Identify which cell holds the provided text, then report its [x, y] central coordinate. 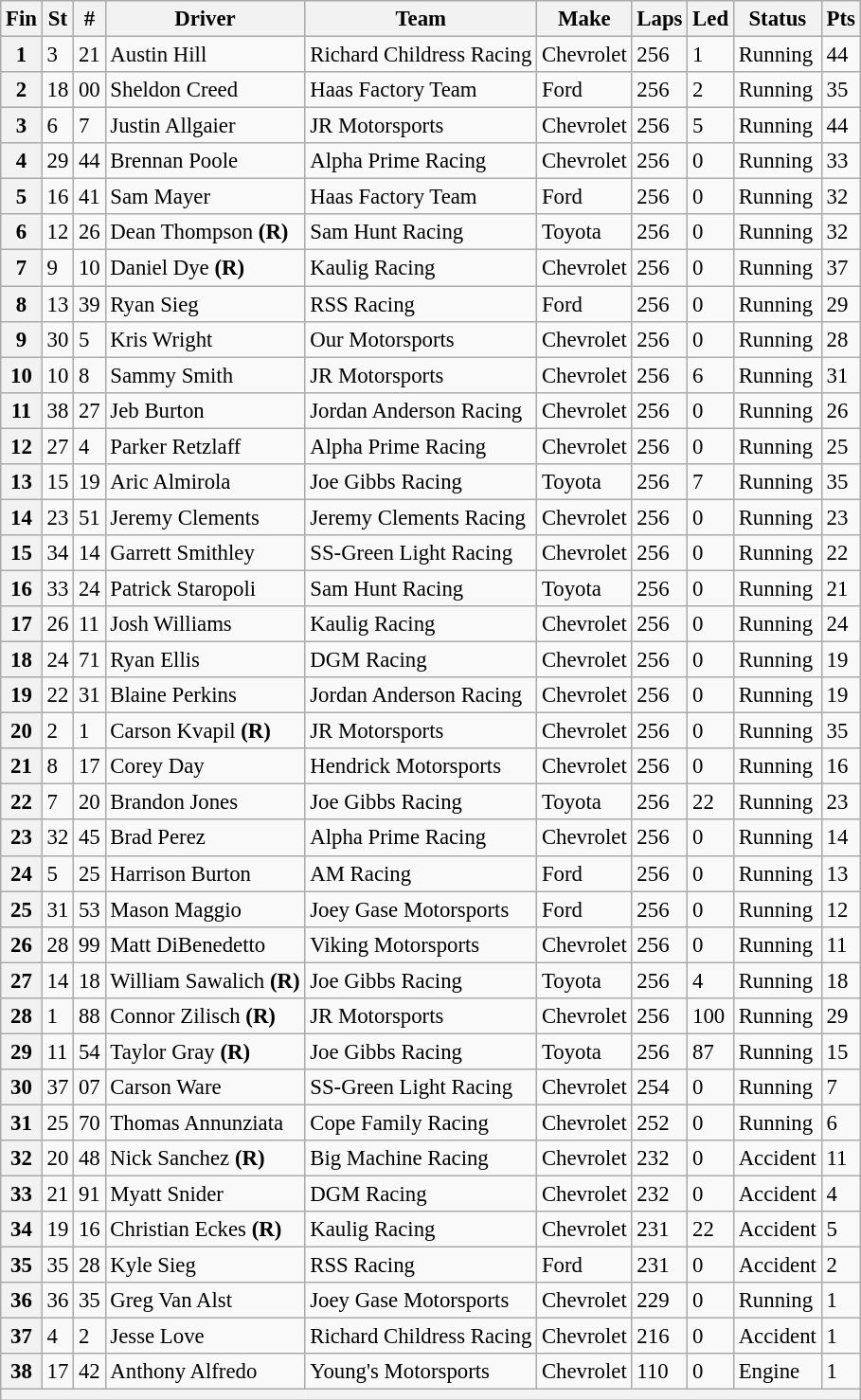
St [57, 19]
Justin Allgaier [205, 126]
Blaine Perkins [205, 695]
252 [659, 1122]
53 [89, 909]
99 [89, 944]
Thomas Annunziata [205, 1122]
Greg Van Alst [205, 1301]
70 [89, 1122]
Hendrick Motorsports [421, 766]
Patrick Staropoli [205, 588]
Jeremy Clements [205, 517]
Kris Wright [205, 339]
Ryan Ellis [205, 660]
100 [710, 1016]
Viking Motorsports [421, 944]
229 [659, 1301]
Led [710, 19]
Cope Family Racing [421, 1122]
Jeb Burton [205, 410]
Jesse Love [205, 1337]
42 [89, 1373]
48 [89, 1158]
00 [89, 90]
Fin [22, 19]
Myatt Snider [205, 1194]
54 [89, 1051]
# [89, 19]
Garrett Smithley [205, 553]
41 [89, 197]
87 [710, 1051]
Daniel Dye (R) [205, 268]
AM Racing [421, 873]
07 [89, 1087]
Engine [777, 1373]
Nick Sanchez (R) [205, 1158]
88 [89, 1016]
Taylor Gray (R) [205, 1051]
110 [659, 1373]
Matt DiBenedetto [205, 944]
39 [89, 304]
Laps [659, 19]
Make [584, 19]
216 [659, 1337]
Mason Maggio [205, 909]
Our Motorsports [421, 339]
Sheldon Creed [205, 90]
Parker Retzlaff [205, 446]
Jeremy Clements Racing [421, 517]
91 [89, 1194]
Carson Kvapil (R) [205, 731]
Brennan Poole [205, 161]
Status [777, 19]
Kyle Sieg [205, 1265]
Young's Motorsports [421, 1373]
Big Machine Racing [421, 1158]
Sammy Smith [205, 375]
Harrison Burton [205, 873]
Connor Zilisch (R) [205, 1016]
Brandon Jones [205, 802]
Driver [205, 19]
Brad Perez [205, 838]
71 [89, 660]
Pts [841, 19]
William Sawalich (R) [205, 980]
Corey Day [205, 766]
Sam Mayer [205, 197]
Anthony Alfredo [205, 1373]
Dean Thompson (R) [205, 232]
254 [659, 1087]
Aric Almirola [205, 482]
Carson Ware [205, 1087]
45 [89, 838]
Josh Williams [205, 624]
51 [89, 517]
Christian Eckes (R) [205, 1229]
Austin Hill [205, 55]
Team [421, 19]
Ryan Sieg [205, 304]
